Extract the (X, Y) coordinate from the center of the cell holding the provided text.  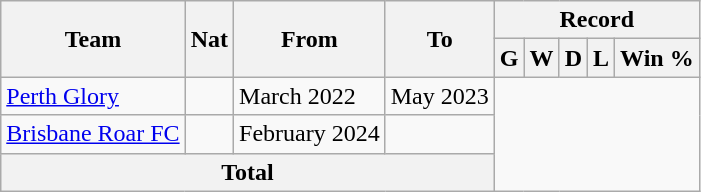
D (573, 58)
L (602, 58)
From (310, 39)
Win % (658, 58)
W (542, 58)
February 2024 (310, 134)
May 2023 (440, 96)
G (509, 58)
Nat (209, 39)
Brisbane Roar FC (93, 134)
To (440, 39)
Team (93, 39)
Record (596, 20)
Total (248, 172)
Perth Glory (93, 96)
March 2022 (310, 96)
